Capture the cell that displays the provided text and extract its (X, Y) central coordinate. 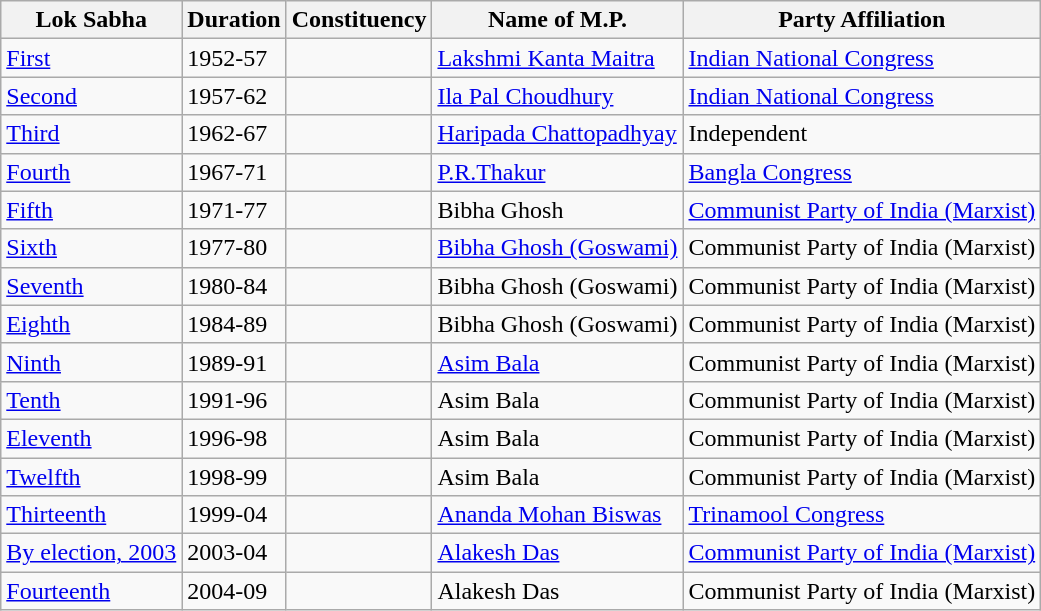
Fourteenth (92, 591)
Eleventh (92, 438)
Twelfth (92, 477)
Party Affiliation (862, 20)
Eighth (92, 324)
1952-57 (234, 58)
1967-71 (234, 172)
1991-96 (234, 400)
1998-99 (234, 477)
Lakshmi Kanta Maitra (558, 58)
1971-77 (234, 210)
1980-84 (234, 286)
Third (92, 134)
Haripada Chattopadhyay (558, 134)
By election, 2003 (92, 553)
Sixth (92, 248)
2004-09 (234, 591)
Thirteenth (92, 515)
Name of M.P. (558, 20)
Tenth (92, 400)
Duration (234, 20)
1962-67 (234, 134)
Bangla Congress (862, 172)
Bibha Ghosh (558, 210)
Trinamool Congress (862, 515)
Seventh (92, 286)
1977-80 (234, 248)
Fifth (92, 210)
1957-62 (234, 96)
P.R.Thakur (558, 172)
1996-98 (234, 438)
1984-89 (234, 324)
Ninth (92, 362)
Constituency (359, 20)
1989-91 (234, 362)
Second (92, 96)
First (92, 58)
Ananda Mohan Biswas (558, 515)
Independent (862, 134)
Lok Sabha (92, 20)
1999-04 (234, 515)
2003-04 (234, 553)
Ila Pal Choudhury (558, 96)
Fourth (92, 172)
